Locate the cell with the specified text and output its [x, y] center coordinate. 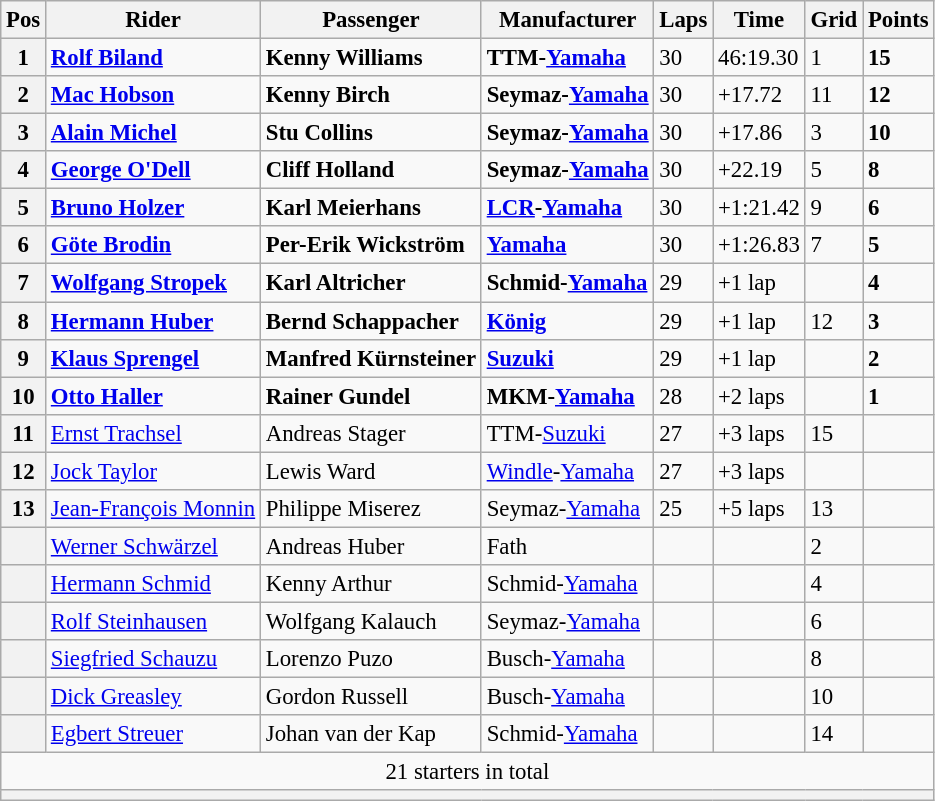
Wolfgang Stropek [154, 283]
Passenger [370, 20]
28 [684, 396]
Egbert Streuer [154, 734]
Points [898, 20]
Cliff Holland [370, 170]
Johan van der Kap [370, 734]
Grid [834, 20]
Jean-François Monnin [154, 509]
Karl Meierhans [370, 208]
Andreas Huber [370, 546]
Otto Haller [154, 396]
Alain Michel [154, 133]
Wolfgang Kalauch [370, 621]
46:19.30 [759, 58]
Bernd Schappacher [370, 321]
Yamaha [568, 245]
25 [684, 509]
+5 laps [759, 509]
Suzuki [568, 358]
Rolf Steinhausen [154, 621]
LCR-Yamaha [568, 208]
Manufacturer [568, 20]
Stu Collins [370, 133]
Andreas Stager [370, 433]
Siegfried Schauzu [154, 659]
Windle-Yamaha [568, 471]
+1:26.83 [759, 245]
Per-Erik Wickström [370, 245]
Göte Brodin [154, 245]
Rainer Gundel [370, 396]
+1:21.42 [759, 208]
+17.72 [759, 95]
Klaus Sprengel [154, 358]
Dick Greasley [154, 697]
+17.86 [759, 133]
Werner Schwärzel [154, 546]
14 [834, 734]
Fath [568, 546]
Time [759, 20]
König [568, 321]
Rolf Biland [154, 58]
MKM-Yamaha [568, 396]
Mac Hobson [154, 95]
Hermann Huber [154, 321]
Jock Taylor [154, 471]
Lewis Ward [370, 471]
George O'Dell [154, 170]
Bruno Holzer [154, 208]
Philippe Miserez [370, 509]
Kenny Birch [370, 95]
TTM-Yamaha [568, 58]
Kenny Williams [370, 58]
Rider [154, 20]
+2 laps [759, 396]
Kenny Arthur [370, 584]
Ernst Trachsel [154, 433]
Manfred Kürnsteiner [370, 358]
TTM-Suzuki [568, 433]
Karl Altricher [370, 283]
Pos [24, 20]
Laps [684, 20]
+22.19 [759, 170]
Hermann Schmid [154, 584]
21 starters in total [468, 772]
Lorenzo Puzo [370, 659]
Gordon Russell [370, 697]
